Provide the (X, Y) coordinate of the cell's center where the given text is located.  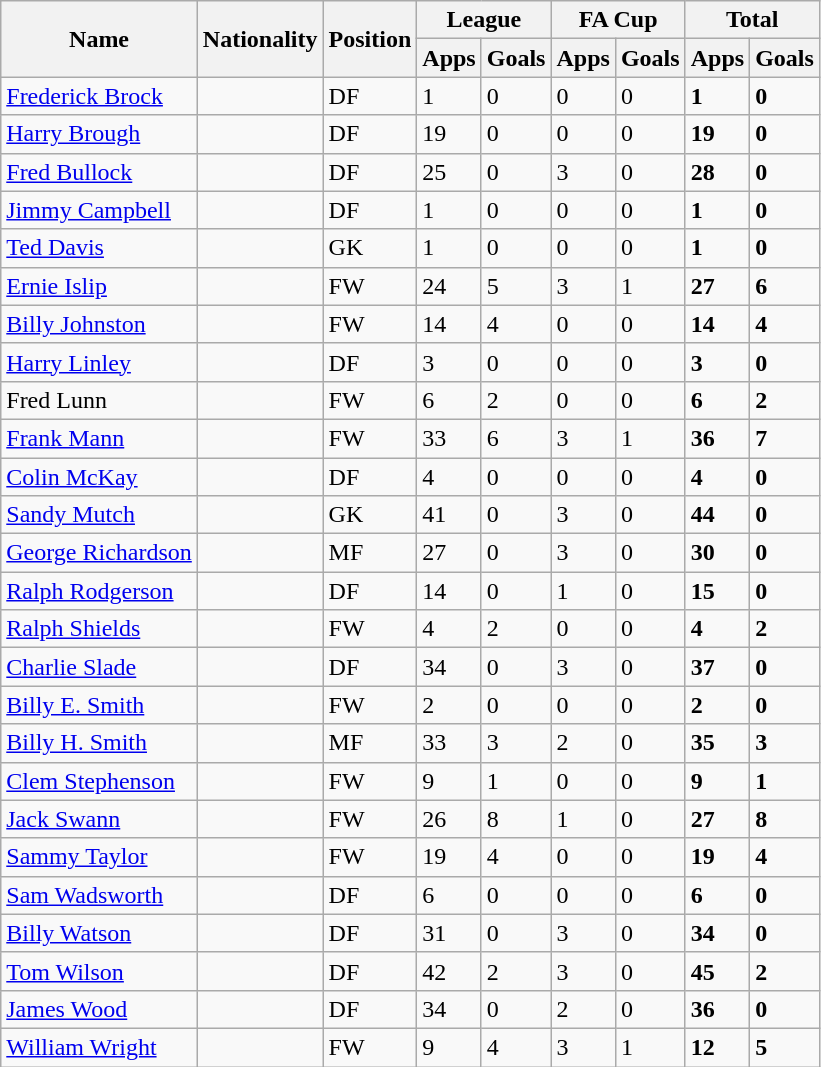
42 (449, 971)
Ted Davis (100, 248)
Sandy Mutch (100, 515)
Charlie Slade (100, 667)
Billy Watson (100, 933)
William Wright (100, 1047)
26 (449, 819)
Ralph Shields (100, 629)
45 (717, 971)
24 (449, 286)
37 (717, 667)
25 (449, 172)
Name (100, 39)
Nationality (260, 39)
Billy Johnston (100, 324)
Jimmy Campbell (100, 210)
Frederick Brock (100, 96)
Ralph Rodgerson (100, 591)
15 (717, 591)
Fred Bullock (100, 172)
Billy E. Smith (100, 705)
Clem Stephenson (100, 781)
Position (370, 39)
41 (449, 515)
31 (449, 933)
Sammy Taylor (100, 857)
George Richardson (100, 553)
Harry Linley (100, 362)
Fred Lunn (100, 400)
44 (717, 515)
12 (717, 1047)
30 (717, 553)
Total (752, 20)
Frank Mann (100, 438)
Ernie Islip (100, 286)
Billy H. Smith (100, 743)
League (484, 20)
James Wood (100, 1009)
Colin McKay (100, 477)
Jack Swann (100, 819)
35 (717, 743)
Harry Brough (100, 134)
7 (785, 438)
Tom Wilson (100, 971)
Sam Wadsworth (100, 895)
FA Cup (618, 20)
28 (717, 172)
